From the cell containing the given text, extract its center point as [x, y] coordinate. 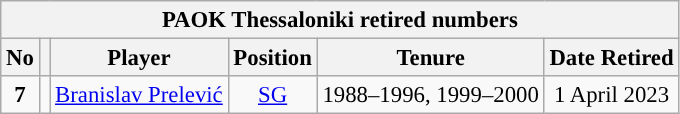
1988–1996, 1999–2000 [430, 95]
7 [20, 95]
Tenure [430, 58]
SG [272, 95]
Player [139, 58]
Date Retired [612, 58]
No [20, 58]
Branislav Prelević [139, 95]
Position [272, 58]
1 April 2023 [612, 95]
PAOK Thessaloniki retired numbers [340, 20]
